Locate the cell with the specified text and output its [X, Y] center coordinate. 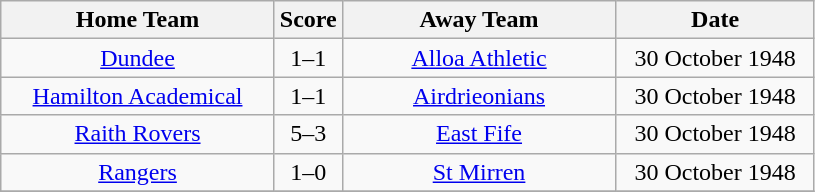
5–3 [308, 134]
Raith Rovers [138, 134]
St Mirren [479, 172]
Hamilton Academical [138, 96]
Home Team [138, 20]
Score [308, 20]
Airdrieonians [479, 96]
East Fife [479, 134]
Away Team [479, 20]
Alloa Athletic [479, 58]
Date [716, 20]
Dundee [138, 58]
1–0 [308, 172]
Rangers [138, 172]
